Pinpoint the cell where the given text exists, returning its [x, y] midpoint coordinate. 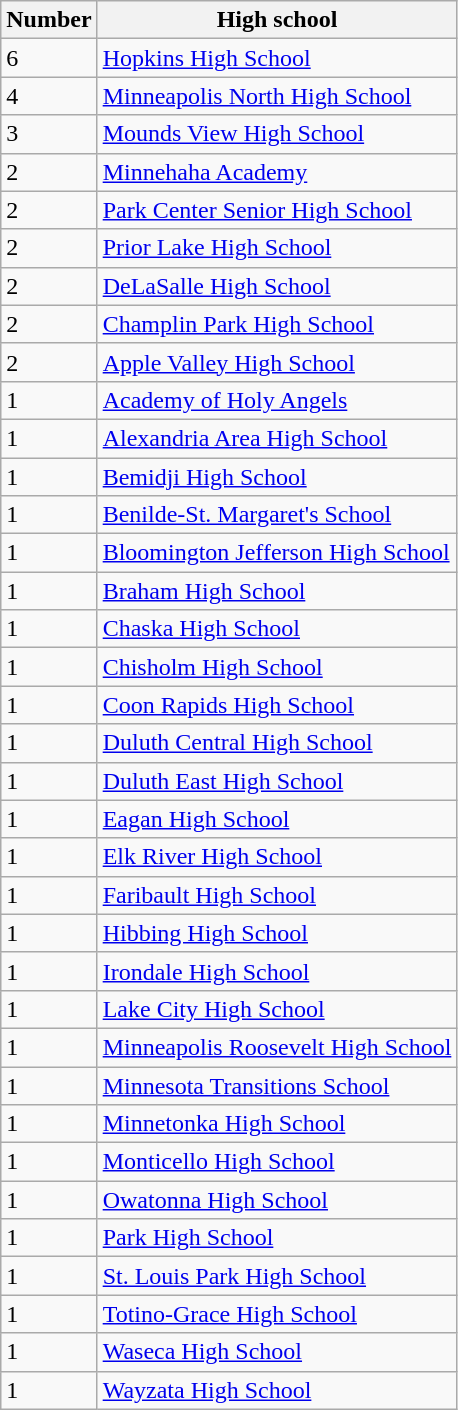
St. Louis Park High School [277, 1276]
Totino-Grace High School [277, 1314]
Minneapolis Roosevelt High School [277, 1047]
Prior Lake High School [277, 248]
Academy of Holy Angels [277, 400]
Braham High School [277, 591]
4 [49, 96]
3 [49, 134]
Hopkins High School [277, 58]
Elk River High School [277, 857]
Champlin Park High School [277, 324]
Coon Rapids High School [277, 705]
Monticello High School [277, 1162]
Wayzata High School [277, 1390]
Number [49, 20]
Apple Valley High School [277, 362]
Minnesota Transitions School [277, 1085]
Owatonna High School [277, 1200]
Hibbing High School [277, 933]
Minneapolis North High School [277, 96]
Irondale High School [277, 971]
Park High School [277, 1238]
Alexandria Area High School [277, 438]
Minnehaha Academy [277, 172]
Chisholm High School [277, 667]
Waseca High School [277, 1352]
Faribault High School [277, 895]
DeLaSalle High School [277, 286]
Bemidji High School [277, 477]
Bloomington Jefferson High School [277, 553]
6 [49, 58]
Eagan High School [277, 819]
Duluth East High School [277, 781]
Park Center Senior High School [277, 210]
Chaska High School [277, 629]
Lake City High School [277, 1009]
Minnetonka High School [277, 1124]
Benilde-St. Margaret's School [277, 515]
Duluth Central High School [277, 743]
Mounds View High School [277, 134]
High school [277, 20]
